Locate the cell with the specified text and output its (x, y) center coordinate. 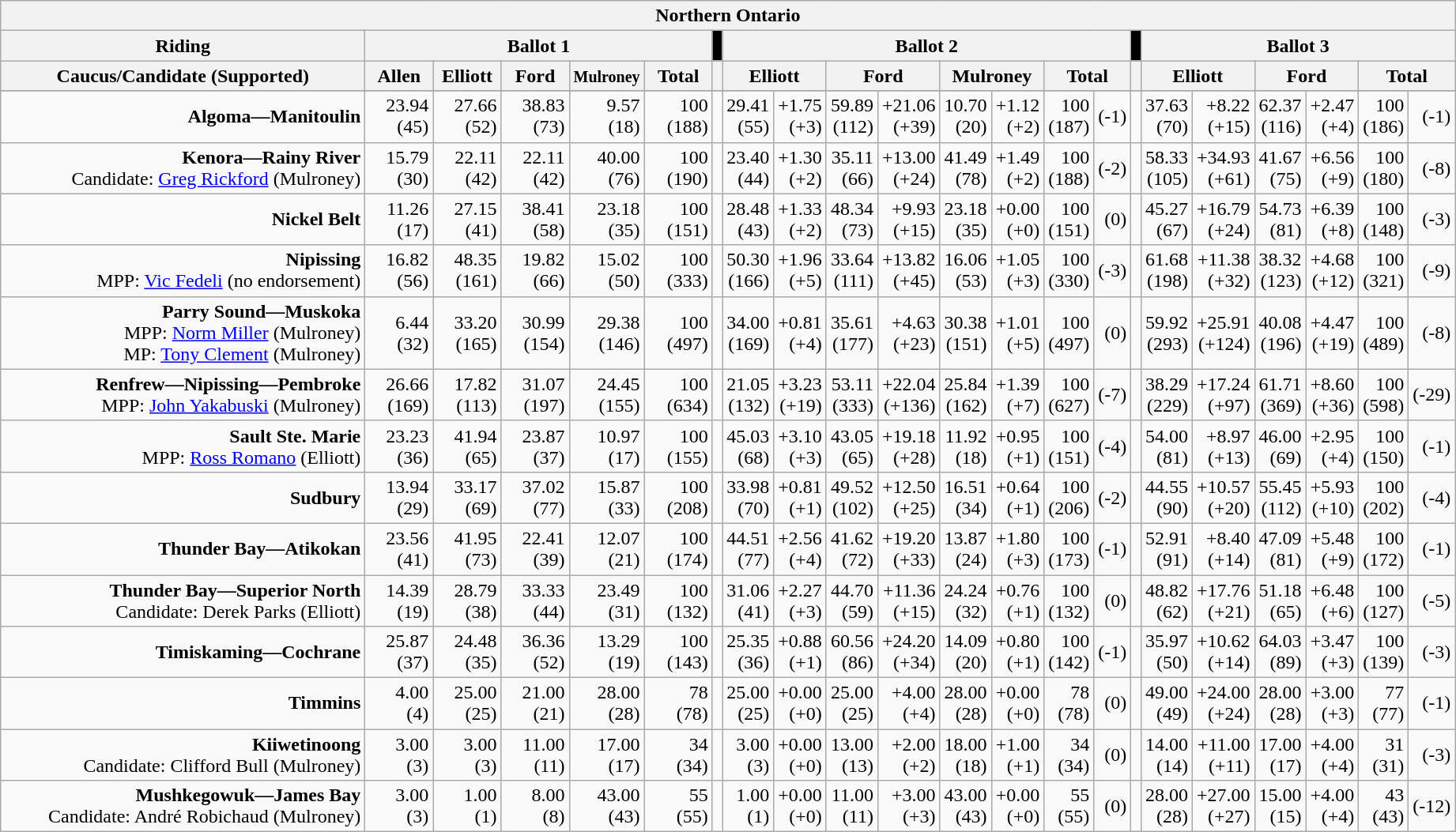
38.32(123) (1281, 270)
27.15(41) (467, 220)
+1.96(+5) (800, 270)
23.49(31) (607, 600)
43.05(65) (852, 446)
26.66(169) (399, 395)
+1.00(+1) (1018, 755)
37.63(70) (1167, 117)
13.94(29) (399, 498)
100(148) (1383, 220)
Northern Ontario (728, 16)
+1.75(+3) (800, 117)
41.94(65) (467, 446)
+4.63(+23) (909, 333)
41.67(75) (1281, 168)
+0.80(+1) (1018, 653)
23.87(37) (535, 446)
+4.68(+12) (1333, 270)
10.70(20) (966, 117)
30.38(151) (966, 333)
KiiwetinoongCandidate: Clifford Bull (Mulroney) (183, 755)
+3.10(+3) (800, 446)
100(208) (678, 498)
+24.20(+34) (909, 653)
Ballot 3 (1298, 46)
100(333) (678, 270)
100(174) (678, 548)
31(31) (1383, 755)
16.06(53) (966, 270)
13.29(19) (607, 653)
+6.56(+9) (1333, 168)
Thunder Bay—Atikokan (183, 548)
+2.95(+4) (1333, 446)
+11.00(+11) (1224, 755)
100(143) (678, 653)
Kenora—Rainy RiverCandidate: Greg Rickford (Mulroney) (183, 168)
59.89(112) (852, 117)
28.48(43) (748, 220)
41.49(78) (966, 168)
23.56(41) (399, 548)
+11.38(+32) (1224, 270)
+1.80(+3) (1018, 548)
+0.88(+1) (800, 653)
28.79(38) (467, 600)
46.00(69) (1281, 446)
49.00(49) (1167, 703)
55.45(112) (1281, 498)
21.05(132) (748, 395)
+27.00(+27) (1224, 806)
100(173) (1069, 548)
53.11(333) (852, 395)
31.06(41) (748, 600)
25.84(162) (966, 395)
Sudbury (183, 498)
+8.60(+36) (1333, 395)
15.02(50) (607, 270)
15.87(33) (607, 498)
Timiskaming—Cochrane (183, 653)
100(321) (1383, 270)
35.97(50) (1167, 653)
Caucus/Candidate (Supported) (183, 76)
+0.64(+1) (1018, 498)
100(142) (1069, 653)
34.00(169) (748, 333)
100(139) (1383, 653)
+19.18(+28) (909, 446)
23.23(36) (399, 446)
38.29(229) (1167, 395)
Timmins (183, 703)
38.41(58) (535, 220)
40.08(196) (1281, 333)
19.82(66) (535, 270)
33.33(44) (535, 600)
Riding (183, 46)
+12.50(+25) (909, 498)
100(180) (1383, 168)
+0.95(+1) (1018, 446)
Ballot 2 (926, 46)
+17.24(+97) (1224, 395)
100(127) (1383, 600)
9.57(18) (607, 117)
24.48(35) (467, 653)
45.27(67) (1167, 220)
64.03(89) (1281, 653)
100(634) (678, 395)
35.11(66) (852, 168)
38.83(73) (535, 117)
+9.93(+15) (909, 220)
24.45(155) (607, 395)
25.35(36) (748, 653)
47.09(81) (1281, 548)
37.02(77) (535, 498)
25.87(37) (399, 653)
+13.00(+24) (909, 168)
+21.06(+39) (909, 117)
14.00(14) (1167, 755)
61.71(369) (1281, 395)
54.73(81) (1281, 220)
44.70(59) (852, 600)
+1.30(+2) (800, 168)
15.79(30) (399, 168)
+5.48(+9) (1333, 548)
+24.00(+24) (1224, 703)
41.62(72) (852, 548)
Parry Sound—MuskokaMPP: Norm Miller (Mulroney)MP: Tony Clement (Mulroney) (183, 333)
14.39(19) (399, 600)
NipissingMPP: Vic Fedeli (no endorsement) (183, 270)
+16.79(+24) (1224, 220)
100(150) (1383, 446)
+17.76(+21) (1224, 600)
100(190) (678, 168)
13.00(13) (852, 755)
12.07(21) (607, 548)
44.51(77) (748, 548)
11.92(18) (966, 446)
100(187) (1069, 117)
10.97(17) (607, 446)
62.37(116) (1281, 117)
33.64(111) (852, 270)
29.41(55) (748, 117)
+1.49(+2) (1018, 168)
30.99(154) (535, 333)
35.61(177) (852, 333)
48.82(62) (1167, 600)
40.00(76) (607, 168)
58.33(105) (1167, 168)
Renfrew—Nipissing—PembrokeMPP: John Yakabuski (Mulroney) (183, 395)
27.66(52) (467, 117)
13.87(24) (966, 548)
+0.76(+1) (1018, 600)
61.68(198) (1167, 270)
+4.47(+19) (1333, 333)
Ballot 1 (539, 46)
Mushkegowuk—James BayCandidate: André Robichaud (Mulroney) (183, 806)
17.82(113) (467, 395)
+1.01(+5) (1018, 333)
50.30(166) (748, 270)
+2.47(+4) (1333, 117)
48.34(73) (852, 220)
+1.12(+2) (1018, 117)
+8.97(+13) (1224, 446)
+2.27(+3) (800, 600)
33.17(69) (467, 498)
49.52(102) (852, 498)
+2.56(+4) (800, 548)
(-12) (1432, 806)
33.20(165) (467, 333)
100(206) (1069, 498)
100(330) (1069, 270)
+1.33(+2) (800, 220)
100(202) (1383, 498)
(-5) (1432, 600)
24.24(32) (966, 600)
43(43) (1383, 806)
100(172) (1383, 548)
22.41(39) (535, 548)
14.09(20) (966, 653)
4.00(4) (399, 703)
+2.00(+2) (909, 755)
33.98(70) (748, 498)
+10.57(+20) (1224, 498)
100(627) (1069, 395)
+25.91(+124) (1224, 333)
6.44(32) (399, 333)
(-9) (1432, 270)
36.36(52) (535, 653)
+0.81(+4) (800, 333)
(-7) (1113, 395)
+8.22(+15) (1224, 117)
45.03(68) (748, 446)
+10.62(+14) (1224, 653)
100(155) (678, 446)
Allen (399, 76)
54.00(81) (1167, 446)
23.94(45) (399, 117)
+1.39(+7) (1018, 395)
100(598) (1383, 395)
31.07(197) (535, 395)
+22.04(+136) (909, 395)
21.00(21) (535, 703)
+13.82(+45) (909, 270)
+3.23(+19) (800, 395)
Sault Ste. MarieMPP: Ross Romano (Elliott) (183, 446)
59.92(293) (1167, 333)
52.91(91) (1167, 548)
18.00(18) (966, 755)
+0.81(+1) (800, 498)
Thunder Bay—Superior NorthCandidate: Derek Parks (Elliott) (183, 600)
+3.47(+3) (1333, 653)
Nickel Belt (183, 220)
(-29) (1432, 395)
+5.93(+10) (1333, 498)
+1.05(+3) (1018, 270)
77(77) (1383, 703)
100(186) (1383, 117)
+8.40(+14) (1224, 548)
60.56(86) (852, 653)
+19.20(+33) (909, 548)
Algoma—Manitoulin (183, 117)
11.26(17) (399, 220)
23.40(44) (748, 168)
15.00(15) (1281, 806)
41.95(73) (467, 548)
+11.36(+15) (909, 600)
48.35(161) (467, 270)
16.82(56) (399, 270)
100(489) (1383, 333)
44.55(90) (1167, 498)
8.00(8) (535, 806)
16.51(34) (966, 498)
+6.39(+8) (1333, 220)
+34.93(+61) (1224, 168)
51.18(65) (1281, 600)
+6.48(+6) (1333, 600)
29.38(146) (607, 333)
